For the text-containing cell, return its midpoint in [x, y] coordinate format. 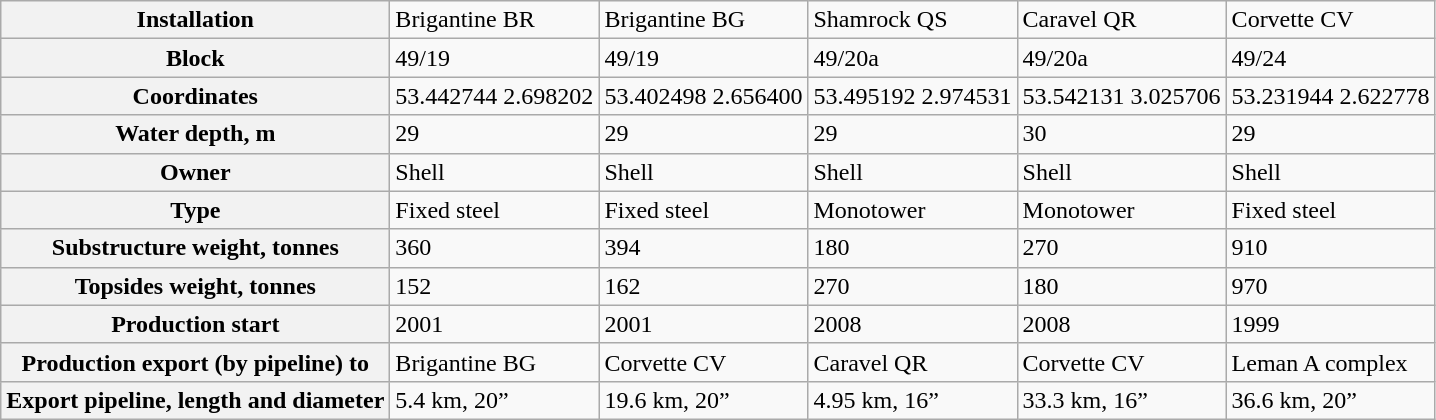
Production start [196, 324]
36.6 km, 20” [1330, 400]
5.4 km, 20” [494, 400]
Brigantine BR [494, 20]
53.402498 2.656400 [704, 96]
1999 [1330, 324]
30 [1122, 134]
Substructure weight, tonnes [196, 248]
Owner [196, 172]
Coordinates [196, 96]
Installation [196, 20]
53.542131 3.025706 [1122, 96]
53.231944 2.622778 [1330, 96]
4.95 km, 16” [912, 400]
Shamrock QS [912, 20]
53.442744 2.698202 [494, 96]
Topsides weight, tonnes [196, 286]
Type [196, 210]
Leman A complex [1330, 362]
19.6 km, 20” [704, 400]
152 [494, 286]
394 [704, 248]
910 [1330, 248]
Water depth, m [196, 134]
970 [1330, 286]
Block [196, 58]
162 [704, 286]
33.3 km, 16” [1122, 400]
53.495192 2.974531 [912, 96]
Production export (by pipeline) to [196, 362]
Export pipeline, length and diameter [196, 400]
49/24 [1330, 58]
360 [494, 248]
